From the cell containing the given text, extract its center point as [x, y] coordinate. 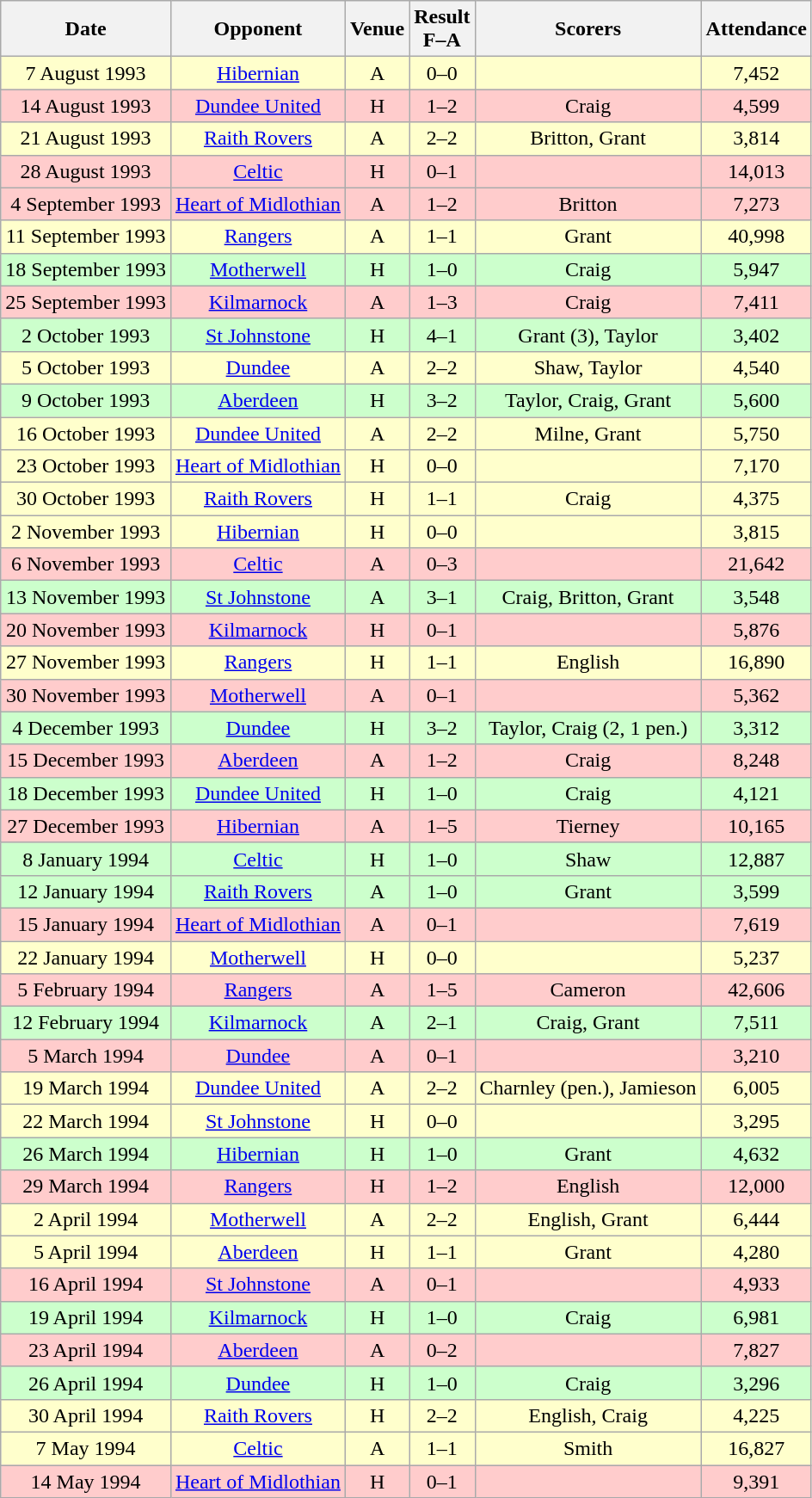
3,296 [756, 1383]
19 March 1994 [86, 1088]
Cameron [588, 990]
1–3 [442, 302]
12 February 1994 [86, 1023]
Tierney [588, 826]
Taylor, Craig (2, 1 pen.) [588, 728]
3,599 [756, 891]
3,312 [756, 728]
27 November 1993 [86, 663]
20 November 1993 [86, 630]
5,362 [756, 695]
14,013 [756, 171]
8,248 [756, 761]
4 September 1993 [86, 204]
5,750 [756, 433]
19 April 1994 [86, 1317]
4–1 [442, 335]
3,295 [756, 1121]
16,827 [756, 1448]
7,452 [756, 73]
Attendance [756, 29]
0–2 [442, 1350]
6 November 1993 [86, 564]
12,887 [756, 859]
Venue [377, 29]
Grant (3), Taylor [588, 335]
5 March 1994 [86, 1056]
30 November 1993 [86, 695]
14 August 1993 [86, 106]
7,619 [756, 924]
12 January 1994 [86, 891]
3,210 [756, 1056]
10,165 [756, 826]
7,273 [756, 204]
2 November 1993 [86, 532]
3,814 [756, 139]
22 March 1994 [86, 1121]
40,998 [756, 237]
Craig, Grant [588, 1023]
5,876 [756, 630]
23 April 1994 [86, 1350]
Craig, Britton, Grant [588, 597]
4,121 [756, 793]
26 April 1994 [86, 1383]
5,237 [756, 958]
7 May 1994 [86, 1448]
21 August 1993 [86, 139]
15 December 1993 [86, 761]
5 February 1994 [86, 990]
16,890 [756, 663]
7 August 1993 [86, 73]
6,005 [756, 1088]
6,444 [756, 1219]
Scorers [588, 29]
6,981 [756, 1317]
4,225 [756, 1415]
18 December 1993 [86, 793]
26 March 1994 [86, 1154]
27 December 1993 [86, 826]
4,540 [756, 367]
25 September 1993 [86, 302]
42,606 [756, 990]
Date [86, 29]
7,827 [756, 1350]
28 August 1993 [86, 171]
18 September 1993 [86, 269]
4,632 [756, 1154]
8 January 1994 [86, 859]
5,600 [756, 400]
ResultF–A [442, 29]
Charnley (pen.), Jamieson [588, 1088]
3,815 [756, 532]
Opponent [258, 29]
15 January 1994 [86, 924]
22 January 1994 [86, 958]
English, Craig [588, 1415]
2–1 [442, 1023]
4,280 [756, 1252]
7,170 [756, 466]
3,402 [756, 335]
16 April 1994 [86, 1285]
2 April 1994 [86, 1219]
Britton, Grant [588, 139]
12,000 [756, 1187]
Shaw [588, 859]
English, Grant [588, 1219]
Britton [588, 204]
4,599 [756, 106]
4,933 [756, 1285]
7,511 [756, 1023]
9 October 1993 [86, 400]
0–3 [442, 564]
5,947 [756, 269]
Smith [588, 1448]
4 December 1993 [86, 728]
4,375 [756, 499]
23 October 1993 [86, 466]
30 April 1994 [86, 1415]
Taylor, Craig, Grant [588, 400]
Milne, Grant [588, 433]
5 October 1993 [86, 367]
2 October 1993 [86, 335]
Shaw, Taylor [588, 367]
14 May 1994 [86, 1481]
13 November 1993 [86, 597]
5 April 1994 [86, 1252]
16 October 1993 [86, 433]
21,642 [756, 564]
29 March 1994 [86, 1187]
3,548 [756, 597]
3–1 [442, 597]
7,411 [756, 302]
11 September 1993 [86, 237]
9,391 [756, 1481]
30 October 1993 [86, 499]
